Detect which cell encompasses the target text, then output its (x, y) center coordinate. 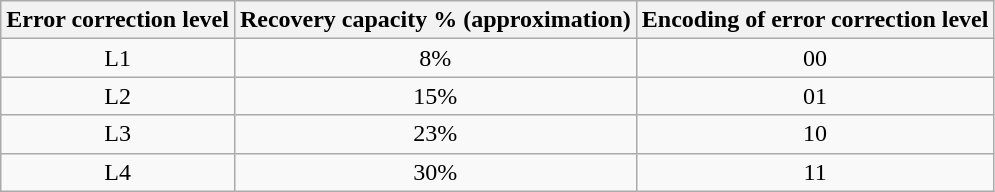
Encoding of error correction level (815, 20)
30% (435, 172)
L2 (118, 96)
15% (435, 96)
23% (435, 134)
L1 (118, 58)
Recovery capacity % (approximation) (435, 20)
10 (815, 134)
L4 (118, 172)
Error correction level (118, 20)
L3 (118, 134)
8% (435, 58)
01 (815, 96)
00 (815, 58)
11 (815, 172)
